Capture the cell that displays the provided text and extract its [x, y] central coordinate. 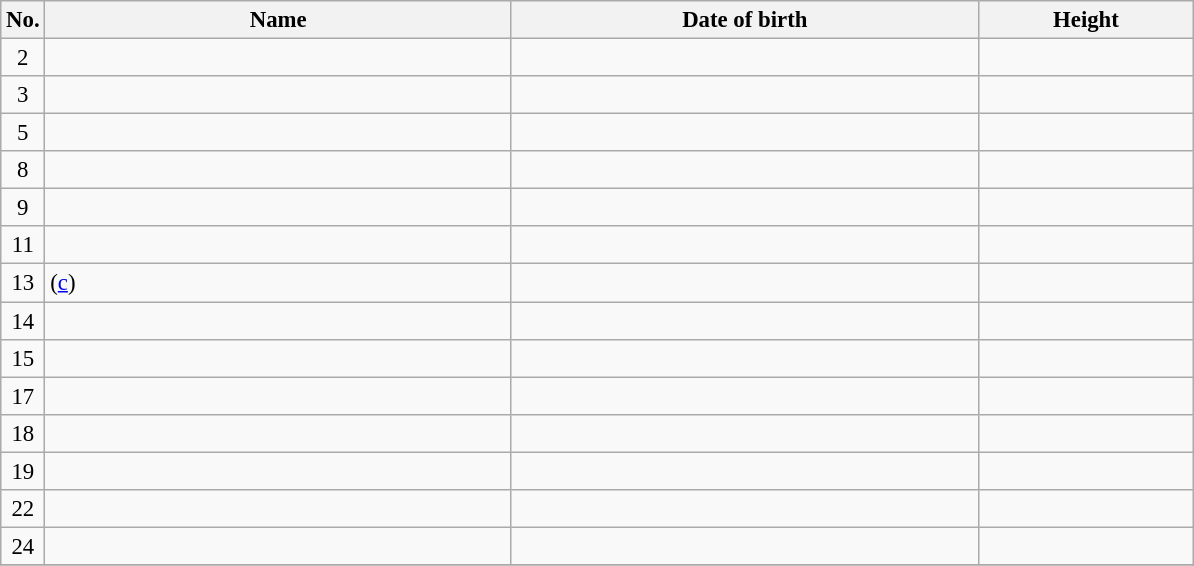
5 [23, 133]
No. [23, 20]
14 [23, 321]
Date of birth [744, 20]
3 [23, 95]
Height [1086, 20]
15 [23, 358]
2 [23, 58]
11 [23, 245]
17 [23, 396]
19 [23, 471]
9 [23, 208]
13 [23, 283]
8 [23, 170]
22 [23, 509]
24 [23, 546]
18 [23, 433]
Name [278, 20]
(c) [278, 283]
